Search for the cell housing the specified text and yield its (X, Y) center coordinate. 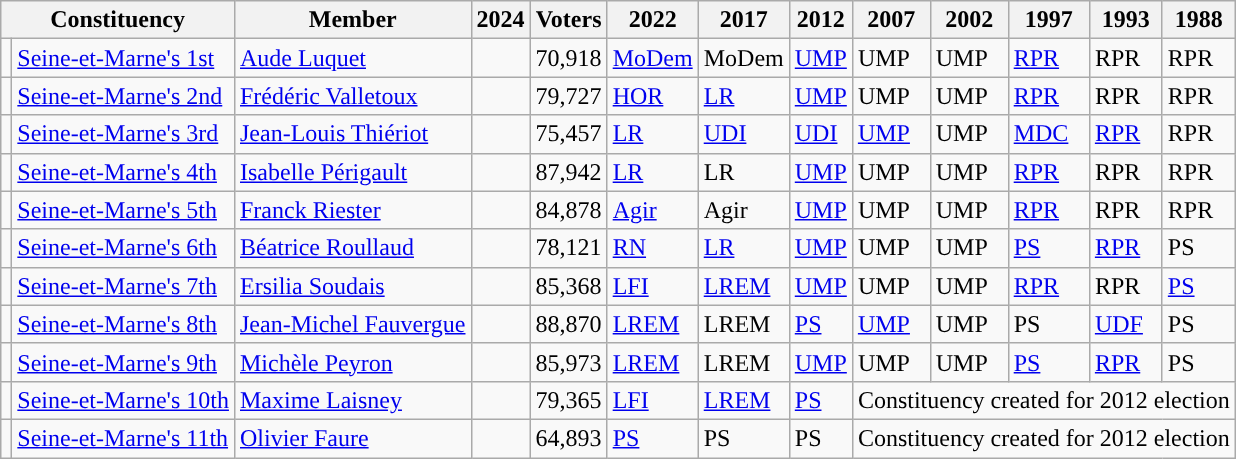
1988 (1198, 20)
Seine-et-Marne's 5th (124, 210)
MDC (1048, 134)
Béatrice Roullaud (352, 248)
Jean-Michel Fauvergue (352, 324)
2024 (500, 20)
2017 (744, 20)
Seine-et-Marne's 1st (124, 58)
85,368 (568, 286)
Seine-et-Marne's 8th (124, 324)
Seine-et-Marne's 3rd (124, 134)
Michèle Peyron (352, 362)
Isabelle Périgault (352, 172)
HOR (652, 96)
70,918 (568, 58)
79,365 (568, 400)
78,121 (568, 248)
Voters (568, 20)
88,870 (568, 324)
Seine-et-Marne's 2nd (124, 96)
Seine-et-Marne's 9th (124, 362)
Franck Riester (352, 210)
Seine-et-Marne's 6th (124, 248)
Constituency (118, 20)
Frédéric Valletoux (352, 96)
79,727 (568, 96)
Seine-et-Marne's 11th (124, 438)
Seine-et-Marne's 7th (124, 286)
2022 (652, 20)
85,973 (568, 362)
Member (352, 20)
1993 (1126, 20)
2012 (820, 20)
Aude Luquet (352, 58)
84,878 (568, 210)
2007 (891, 20)
Maxime Laisney (352, 400)
Seine-et-Marne's 10th (124, 400)
RN (652, 248)
64,893 (568, 438)
Olivier Faure (352, 438)
Seine-et-Marne's 4th (124, 172)
1997 (1048, 20)
Ersilia Soudais (352, 286)
UDF (1126, 324)
75,457 (568, 134)
2002 (969, 20)
Jean-Louis Thiériot (352, 134)
87,942 (568, 172)
